Search for the cell housing the specified text and yield its (x, y) center coordinate. 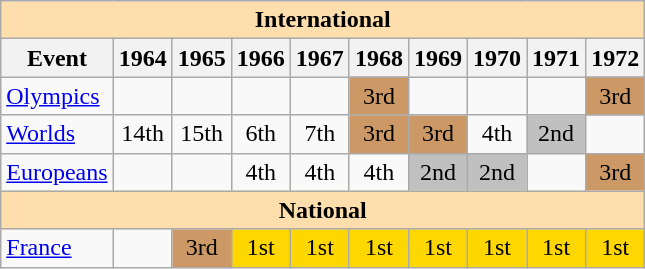
1964 (142, 58)
1968 (378, 58)
1969 (438, 58)
1971 (556, 58)
Worlds (57, 134)
1972 (616, 58)
6th (260, 134)
Olympics (57, 96)
National (323, 210)
1965 (202, 58)
1967 (320, 58)
International (323, 20)
14th (142, 134)
Europeans (57, 172)
7th (320, 134)
France (57, 248)
1966 (260, 58)
15th (202, 134)
Event (57, 58)
1970 (496, 58)
